Extract the [X, Y] coordinate from the center of the cell holding the provided text.  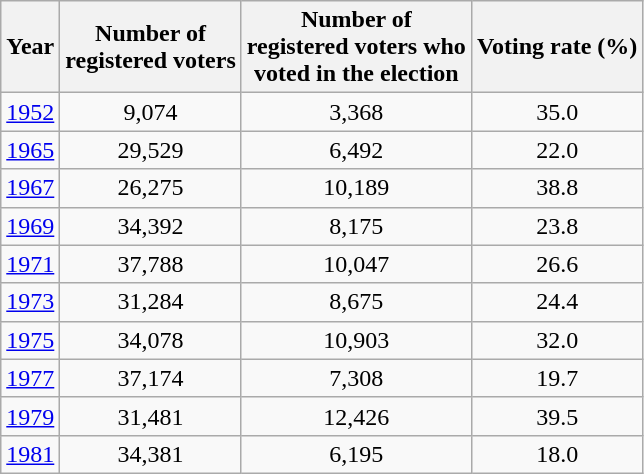
1971 [30, 264]
10,047 [356, 264]
26,275 [150, 188]
10,189 [356, 188]
Voting rate (%) [556, 47]
1952 [30, 112]
1979 [30, 416]
Year [30, 47]
1981 [30, 454]
1965 [30, 150]
26.6 [556, 264]
38.8 [556, 188]
31,481 [150, 416]
39.5 [556, 416]
6,195 [356, 454]
12,426 [356, 416]
1967 [30, 188]
10,903 [356, 340]
Number of registered voters who voted in the election [356, 47]
32.0 [556, 340]
Number of registered voters [150, 47]
23.8 [556, 226]
1969 [30, 226]
37,174 [150, 378]
1977 [30, 378]
34,078 [150, 340]
29,529 [150, 150]
35.0 [556, 112]
8,675 [356, 302]
9,074 [150, 112]
34,381 [150, 454]
1973 [30, 302]
6,492 [356, 150]
31,284 [150, 302]
19.7 [556, 378]
1975 [30, 340]
7,308 [356, 378]
24.4 [556, 302]
3,368 [356, 112]
8,175 [356, 226]
37,788 [150, 264]
22.0 [556, 150]
18.0 [556, 454]
34,392 [150, 226]
